Locate the cell with the specified text and output its [X, Y] center coordinate. 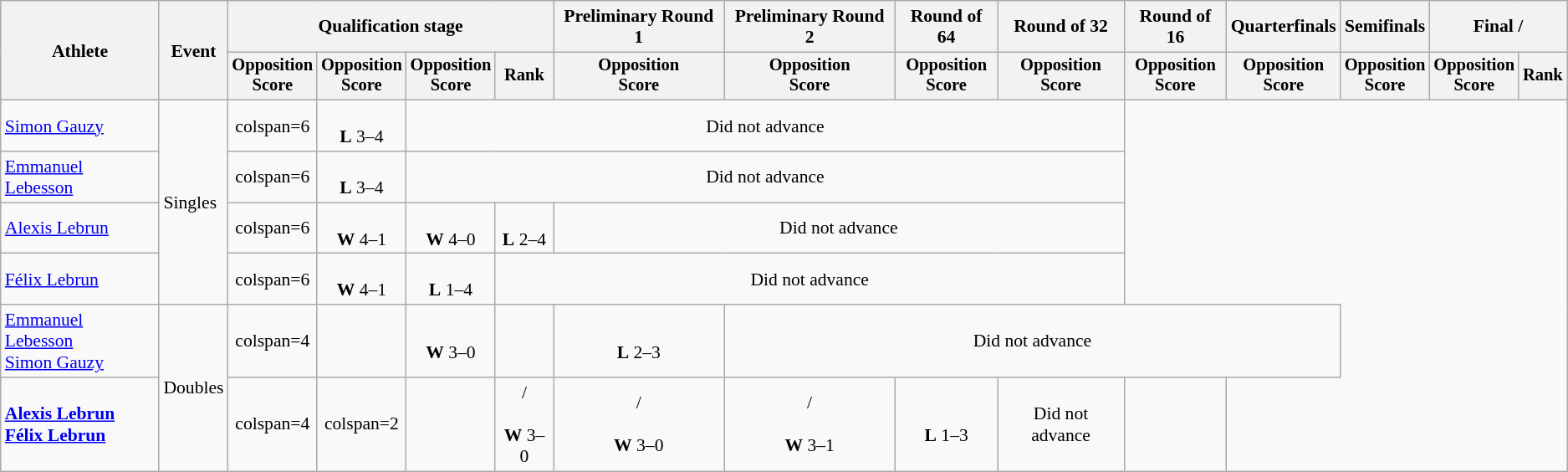
Preliminary Round 2 [810, 27]
Semifinals [1385, 27]
Singles [193, 203]
Quarterfinals [1284, 27]
Round of 64 [947, 27]
Doubles [193, 388]
Preliminary Round 1 [639, 27]
L 2–4 [524, 228]
Athlete [80, 50]
W 4–0 [452, 228]
Félix Lebrun [80, 280]
Emmanuel Lebesson [80, 177]
/W 3–1 [810, 424]
L 1–3 [947, 424]
Alexis LebrunFélix Lebrun [80, 424]
Round of 16 [1176, 27]
colspan=2 [361, 424]
Simon Gauzy [80, 126]
W 3–0 [452, 341]
Alexis Lebrun [80, 228]
Round of 32 [1060, 27]
Final / [1498, 27]
Event [193, 50]
L 1–4 [452, 280]
L 2–3 [639, 341]
Qualification stage [390, 27]
Emmanuel LebessonSimon Gauzy [80, 341]
